From the cell containing the given text, extract its center point as [x, y] coordinate. 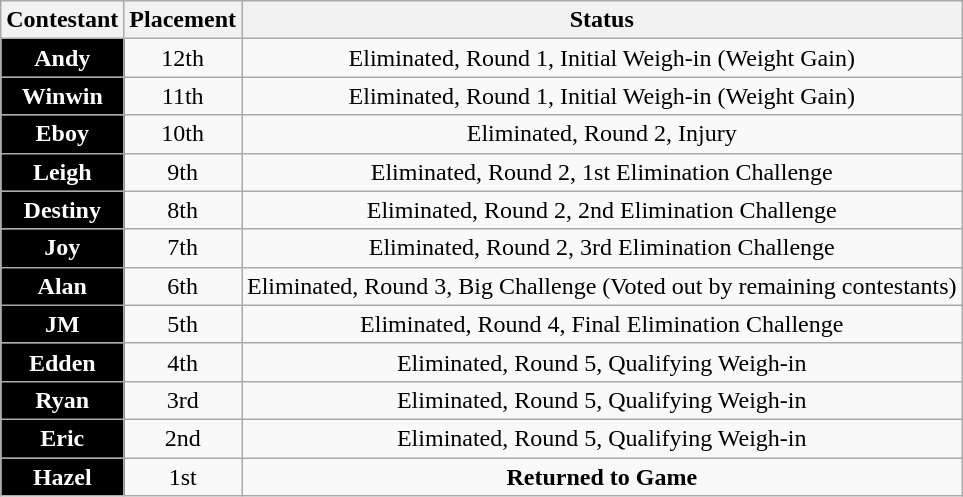
Contestant [62, 20]
3rd [183, 400]
6th [183, 286]
Eliminated, Round 2, 2nd Elimination Challenge [602, 210]
Eric [62, 438]
2nd [183, 438]
Destiny [62, 210]
Joy [62, 248]
Leigh [62, 172]
Eliminated, Round 4, Final Elimination Challenge [602, 324]
Eliminated, Round 2, Injury [602, 134]
8th [183, 210]
Eliminated, Round 3, Big Challenge (Voted out by remaining contestants) [602, 286]
5th [183, 324]
Ryan [62, 400]
Placement [183, 20]
Eliminated, Round 2, 1st Elimination Challenge [602, 172]
Andy [62, 58]
1st [183, 477]
Returned to Game [602, 477]
Edden [62, 362]
Eliminated, Round 2, 3rd Elimination Challenge [602, 248]
4th [183, 362]
Alan [62, 286]
7th [183, 248]
Eboy [62, 134]
Status [602, 20]
JM [62, 324]
11th [183, 96]
Hazel [62, 477]
12th [183, 58]
10th [183, 134]
Winwin [62, 96]
9th [183, 172]
